Find where the given text appears and provide that cell's center as (x, y) coordinate. 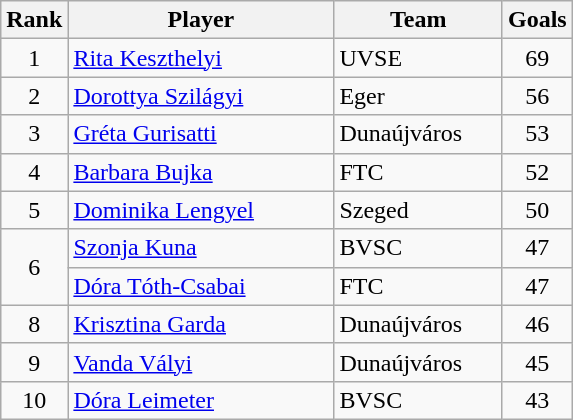
56 (537, 96)
Dorottya Szilágyi (201, 96)
8 (34, 324)
Rank (34, 20)
Krisztina Garda (201, 324)
Dominika Lengyel (201, 210)
Goals (537, 20)
Szonja Kuna (201, 248)
5 (34, 210)
Dóra Tóth-Csabai (201, 286)
1 (34, 58)
46 (537, 324)
Gréta Gurisatti (201, 134)
3 (34, 134)
43 (537, 400)
Vanda Vályi (201, 362)
UVSE (418, 58)
4 (34, 172)
Team (418, 20)
6 (34, 267)
Rita Keszthelyi (201, 58)
Szeged (418, 210)
53 (537, 134)
69 (537, 58)
45 (537, 362)
52 (537, 172)
50 (537, 210)
10 (34, 400)
Eger (418, 96)
Dóra Leimeter (201, 400)
9 (34, 362)
Player (201, 20)
Barbara Bujka (201, 172)
2 (34, 96)
